Search for the cell housing the specified text and yield its [x, y] center coordinate. 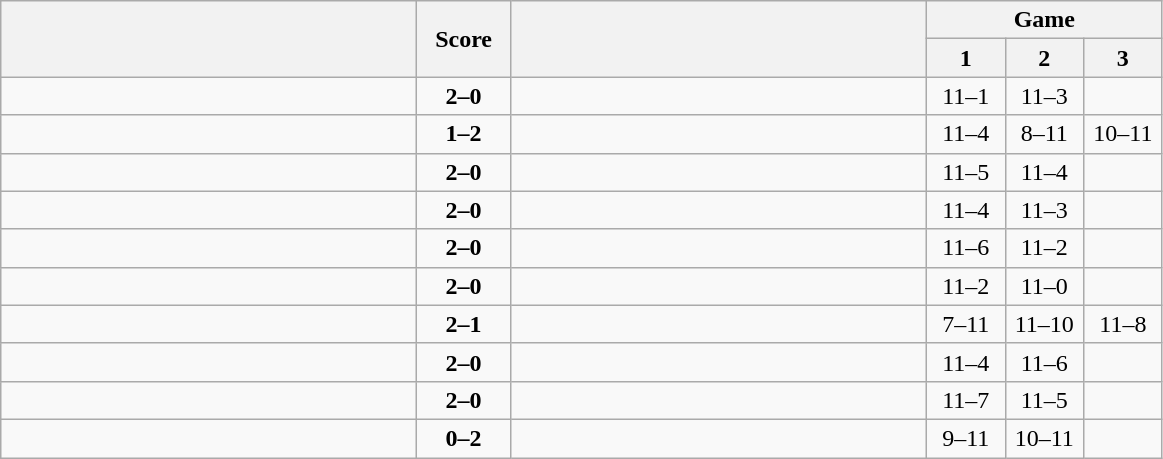
3 [1124, 58]
Game [1044, 20]
11–1 [966, 96]
1–2 [464, 134]
11–8 [1124, 324]
7–11 [966, 324]
11–7 [966, 400]
11–0 [1044, 286]
2 [1044, 58]
1 [966, 58]
9–11 [966, 438]
2–1 [464, 324]
8–11 [1044, 134]
Score [464, 39]
11–10 [1044, 324]
0–2 [464, 438]
